Search for the cell housing the specified text and yield its (x, y) center coordinate. 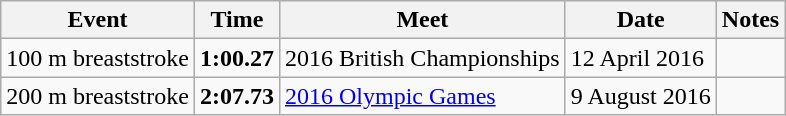
12 April 2016 (640, 58)
Meet (422, 20)
Time (236, 20)
100 m breaststroke (98, 58)
Date (640, 20)
2016 British Championships (422, 58)
Notes (750, 20)
2:07.73 (236, 96)
2016 Olympic Games (422, 96)
1:00.27 (236, 58)
9 August 2016 (640, 96)
Event (98, 20)
200 m breaststroke (98, 96)
